For the text-containing cell, return its midpoint in (X, Y) coordinate format. 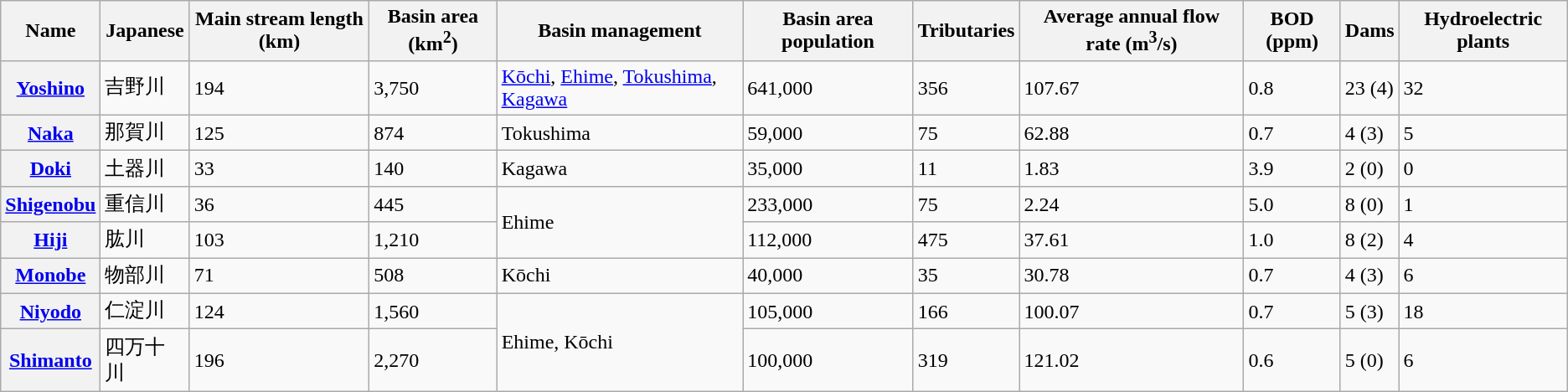
8 (0) (1369, 204)
35 (967, 276)
11 (967, 169)
23 (4) (1369, 87)
Name (50, 31)
Average annual flow rate (m3/s) (1132, 31)
508 (433, 276)
5 (1483, 132)
107.67 (1132, 87)
5.0 (1292, 204)
166 (967, 312)
18 (1483, 312)
3.9 (1292, 169)
Dams (1369, 31)
2 (0) (1369, 169)
Niyodo (50, 312)
物部川 (145, 276)
Basin area (km2) (433, 31)
103 (280, 240)
2.24 (1132, 204)
33 (280, 169)
233,000 (828, 204)
仁淀川 (145, 312)
105,000 (828, 312)
0.8 (1292, 87)
Kagawa (620, 169)
124 (280, 312)
641,000 (828, 87)
Hiji (50, 240)
121.02 (1132, 360)
445 (433, 204)
Doki (50, 169)
Shimanto (50, 360)
0.6 (1292, 360)
Kōchi (620, 276)
Kōchi, Ehime, Tokushima, Kagawa (620, 87)
Japanese (145, 31)
1,560 (433, 312)
59,000 (828, 132)
Tokushima (620, 132)
重信川 (145, 204)
1.83 (1132, 169)
Basin management (620, 31)
319 (967, 360)
Tributaries (967, 31)
Basin area population (828, 31)
Ehime (620, 221)
Naka (50, 132)
Monobe (50, 276)
0 (1483, 169)
BOD (ppm) (1292, 31)
32 (1483, 87)
62.88 (1132, 132)
4 (1483, 240)
5 (3) (1369, 312)
1,210 (433, 240)
1.0 (1292, 240)
Shigenobu (50, 204)
196 (280, 360)
475 (967, 240)
四万十川 (145, 360)
356 (967, 87)
35,000 (828, 169)
Yoshino (50, 87)
140 (433, 169)
125 (280, 132)
肱川 (145, 240)
Hydroelectric plants (1483, 31)
2,270 (433, 360)
Ehime, Kōchi (620, 342)
Main stream length (km) (280, 31)
30.78 (1132, 276)
100.07 (1132, 312)
194 (280, 87)
40,000 (828, 276)
土器川 (145, 169)
1 (1483, 204)
那賀川 (145, 132)
37.61 (1132, 240)
112,000 (828, 240)
874 (433, 132)
3,750 (433, 87)
5 (0) (1369, 360)
36 (280, 204)
100,000 (828, 360)
吉野川 (145, 87)
8 (2) (1369, 240)
71 (280, 276)
